For the text-containing cell, return its midpoint in [x, y] coordinate format. 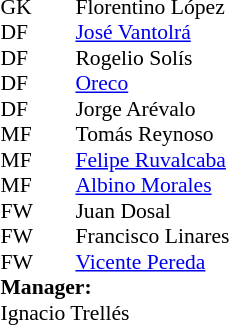
Manager: [114, 287]
Jorge Arévalo [152, 109]
Juan Dosal [152, 211]
Oreco [152, 83]
Felipe Ruvalcaba [152, 160]
Rogelio Solís [152, 58]
Tomás Reynoso [152, 135]
José Vantolrá [152, 33]
Francisco Linares [152, 237]
Albino Morales [152, 185]
Vicente Pereda [152, 262]
